Return the (X, Y) coordinate for the center point of the cell that contains the specified text.  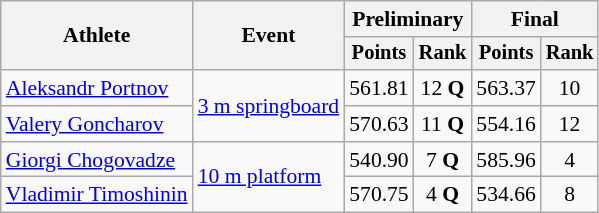
Final (534, 19)
Valery Goncharov (97, 124)
11 Q (443, 124)
540.90 (378, 160)
563.37 (506, 88)
10 m platform (269, 178)
585.96 (506, 160)
Vladimir Timoshinin (97, 195)
3 m springboard (269, 106)
Athlete (97, 36)
534.66 (506, 195)
4 (570, 160)
7 Q (443, 160)
570.63 (378, 124)
570.75 (378, 195)
12 Q (443, 88)
12 (570, 124)
10 (570, 88)
Event (269, 36)
Preliminary (408, 19)
Aleksandr Portnov (97, 88)
4 Q (443, 195)
561.81 (378, 88)
Giorgi Chogovadze (97, 160)
554.16 (506, 124)
8 (570, 195)
